Capture the cell that displays the provided text and extract its [X, Y] central coordinate. 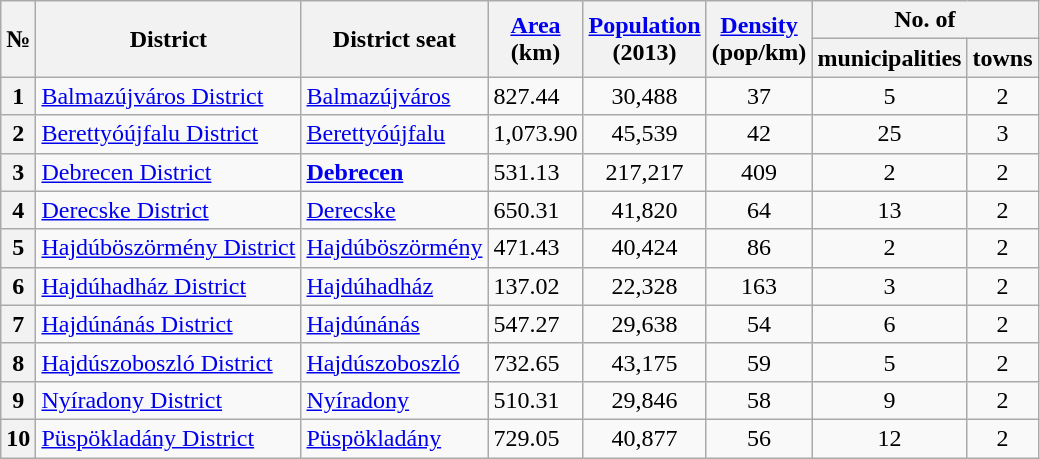
Balmazújváros District [168, 96]
471.43 [536, 248]
Population(2013) [644, 39]
30,488 [644, 96]
54 [759, 324]
37 [759, 96]
409 [759, 172]
547.27 [536, 324]
Hajdúnánás [394, 324]
827.44 [536, 96]
531.13 [536, 172]
Hajdúböszörmény [394, 248]
163 [759, 286]
45,539 [644, 134]
510.31 [536, 400]
№ [18, 39]
1 [18, 96]
40,424 [644, 248]
Püspökladány District [168, 438]
Püspökladány [394, 438]
Balmazújváros [394, 96]
43,175 [644, 362]
Hajdúszoboszló [394, 362]
District seat [394, 39]
Berettyóújfalu [394, 134]
10 [18, 438]
Debrecen District [168, 172]
Area(km) [536, 39]
Hajdúszoboszló District [168, 362]
40,877 [644, 438]
217,217 [644, 172]
64 [759, 210]
25 [890, 134]
59 [759, 362]
Density(pop/km) [759, 39]
towns [1002, 58]
732.65 [536, 362]
District [168, 39]
4 [18, 210]
8 [18, 362]
Berettyóújfalu District [168, 134]
Derecske District [168, 210]
Hajdúhadház District [168, 286]
22,328 [644, 286]
56 [759, 438]
729.05 [536, 438]
650.31 [536, 210]
Hajdúböszörmény District [168, 248]
Debrecen [394, 172]
13 [890, 210]
No. of [925, 20]
municipalities [890, 58]
Nyíradony District [168, 400]
Hajdúhadház [394, 286]
1,073.90 [536, 134]
29,638 [644, 324]
7 [18, 324]
12 [890, 438]
137.02 [536, 286]
86 [759, 248]
58 [759, 400]
Hajdúnánás District [168, 324]
Derecske [394, 210]
Nyíradony [394, 400]
41,820 [644, 210]
42 [759, 134]
29,846 [644, 400]
